Capture the cell that displays the provided text and extract its (X, Y) central coordinate. 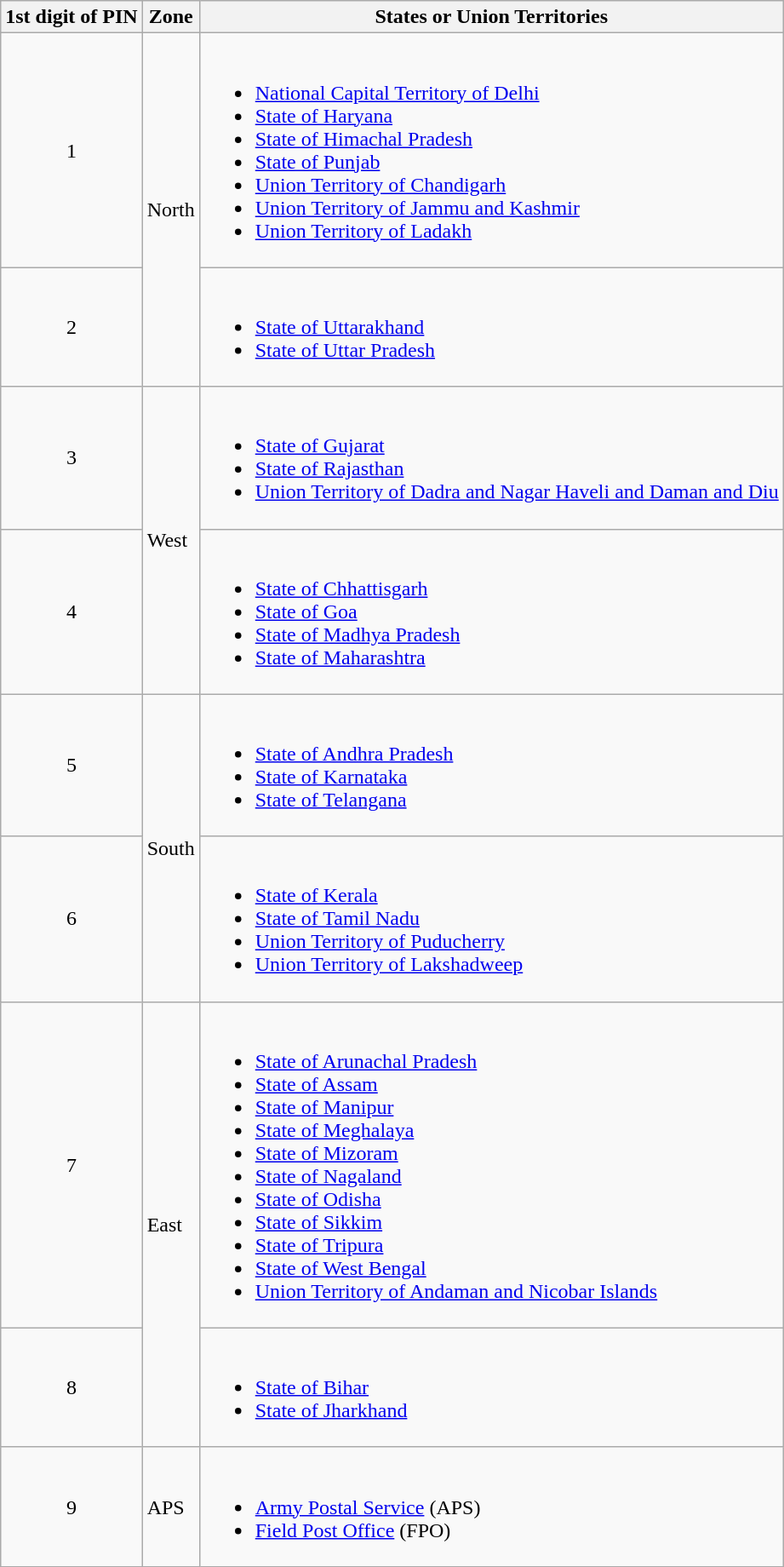
7 (72, 1165)
APS (170, 1507)
State of BiharState of Jharkhand (491, 1387)
State of Andhra PradeshState of KarnatakaState of Telangana (491, 765)
State of ChhattisgarhState of GoaState of Madhya PradeshState of Maharashtra (491, 611)
1st digit of PIN (72, 17)
State of UttarakhandState of Uttar Pradesh (491, 327)
State of KeralaState of Tamil NaduUnion Territory of PuducherryUnion Territory of Lakshadweep (491, 919)
States or Union Territories (491, 17)
West (170, 540)
State of GujaratState of RajasthanUnion Territory of Dadra and Nagar Haveli and Daman and Diu (491, 458)
Army Postal Service (APS)Field Post Office (FPO) (491, 1507)
Zone (170, 17)
4 (72, 611)
6 (72, 919)
1 (72, 150)
East (170, 1225)
5 (72, 765)
North (170, 210)
8 (72, 1387)
9 (72, 1507)
2 (72, 327)
3 (72, 458)
South (170, 848)
